From the cell containing the given text, extract its center point as [X, Y] coordinate. 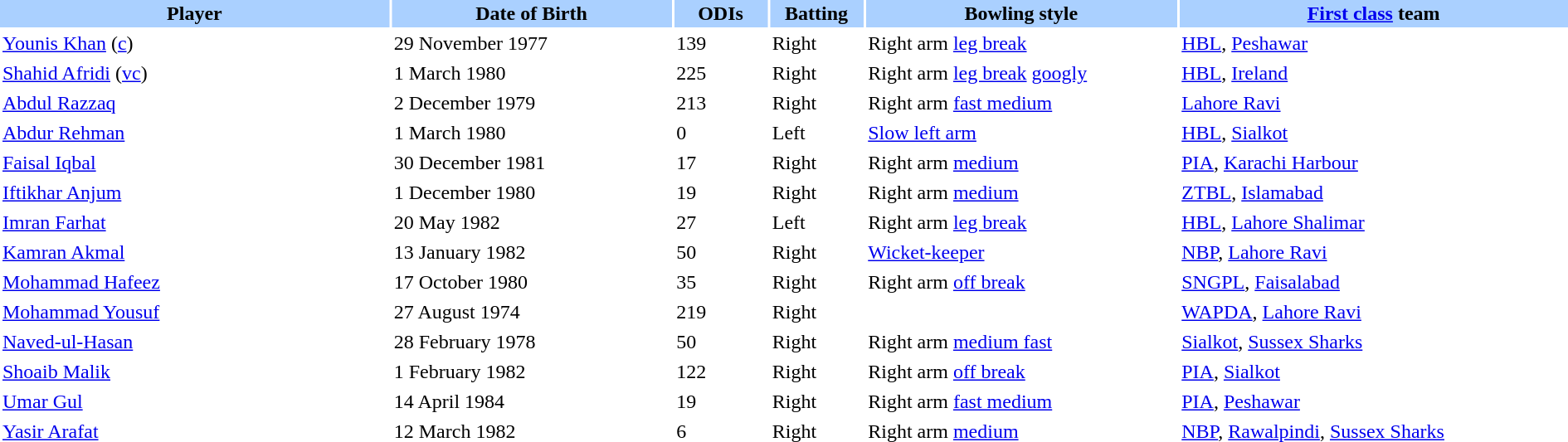
139 [720, 43]
Right arm medium fast [1020, 342]
Younis Khan (c) [194, 43]
Batting [816, 13]
Sialkot, Sussex Sharks [1374, 342]
Abdur Rehman [194, 133]
Faisal Iqbal [194, 163]
ZTBL, Islamabad [1374, 192]
219 [720, 312]
HBL, Peshawar [1374, 43]
0 [720, 133]
213 [720, 103]
225 [720, 73]
HBL, Lahore Shalimar [1374, 222]
17 [720, 163]
Mohammad Yousuf [194, 312]
29 November 1977 [532, 43]
Right arm leg break googly [1020, 73]
35 [720, 282]
17 October 1980 [532, 282]
Umar Gul [194, 401]
Kamran Akmal [194, 252]
PIA, Peshawar [1374, 401]
Shahid Afridi (vc) [194, 73]
2 December 1979 [532, 103]
1 February 1982 [532, 372]
NBP, Lahore Ravi [1374, 252]
First class team [1374, 13]
28 February 1978 [532, 342]
122 [720, 372]
Date of Birth [532, 13]
Player [194, 13]
20 May 1982 [532, 222]
Wicket-keeper [1020, 252]
13 January 1982 [532, 252]
WAPDA, Lahore Ravi [1374, 312]
PIA, Sialkot [1374, 372]
27 August 1974 [532, 312]
Naved-ul-Hasan [194, 342]
1 December 1980 [532, 192]
HBL, Ireland [1374, 73]
Mohammad Hafeez [194, 282]
Abdul Razzaq [194, 103]
HBL, Sialkot [1374, 133]
27 [720, 222]
30 December 1981 [532, 163]
14 April 1984 [532, 401]
Slow left arm [1020, 133]
SNGPL, Faisalabad [1374, 282]
ODIs [720, 13]
Shoaib Malik [194, 372]
PIA, Karachi Harbour [1374, 163]
Lahore Ravi [1374, 103]
Iftikhar Anjum [194, 192]
Bowling style [1020, 13]
Imran Farhat [194, 222]
